Output the [x, y] coordinate of the center of the cell containing the given text.  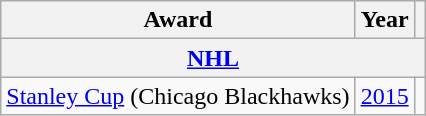
Stanley Cup (Chicago Blackhawks) [178, 96]
Award [178, 20]
NHL [213, 58]
Year [384, 20]
2015 [384, 96]
